Return (X, Y) of the center of cell containing provided text 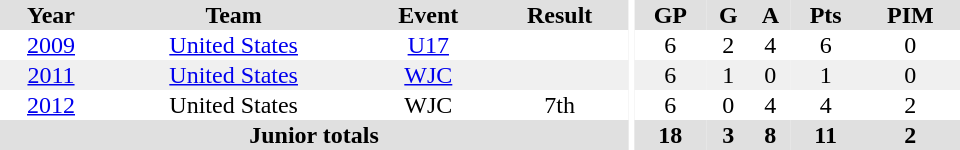
Team (234, 15)
Result (560, 15)
Year (51, 15)
PIM (910, 15)
8 (770, 135)
Junior totals (314, 135)
A (770, 15)
2011 (51, 75)
3 (728, 135)
18 (670, 135)
Pts (826, 15)
2009 (51, 45)
11 (826, 135)
Event (428, 15)
G (728, 15)
2012 (51, 105)
7th (560, 105)
GP (670, 15)
U17 (428, 45)
